Output the [X, Y] coordinate of the center of the cell containing the given text.  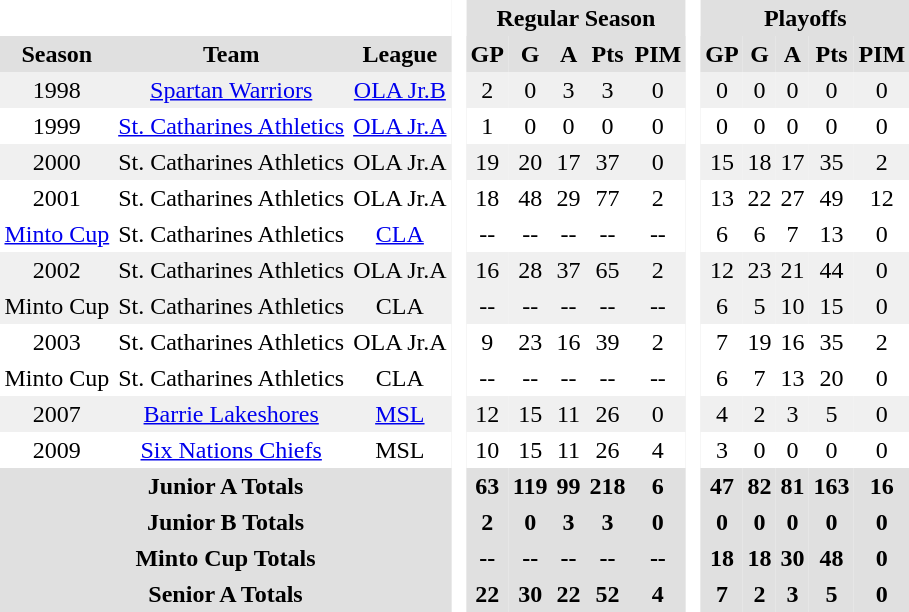
2007 [57, 414]
52 [608, 594]
Regular Season [576, 18]
PIM [658, 54]
119 [530, 486]
Junior B Totals [226, 522]
Team [232, 54]
44 [832, 270]
65 [608, 270]
2000 [57, 162]
Junior A Totals [226, 486]
29 [568, 198]
1 [487, 126]
77 [608, 198]
27 [792, 198]
Minto Cup Totals [226, 558]
39 [608, 342]
Barrie Lakeshores [232, 414]
1998 [57, 90]
1999 [57, 126]
2009 [57, 450]
2001 [57, 198]
2002 [57, 270]
28 [530, 270]
Season [57, 54]
163 [832, 486]
218 [608, 486]
63 [487, 486]
Six Nations Chiefs [232, 450]
21 [792, 270]
49 [832, 198]
OLA Jr.B [400, 90]
2003 [57, 342]
League [400, 54]
82 [760, 486]
Spartan Warriors [232, 90]
Senior A Totals [226, 594]
99 [568, 486]
81 [792, 486]
47 [722, 486]
9 [487, 342]
